For the text-containing cell, return its midpoint in (X, Y) coordinate format. 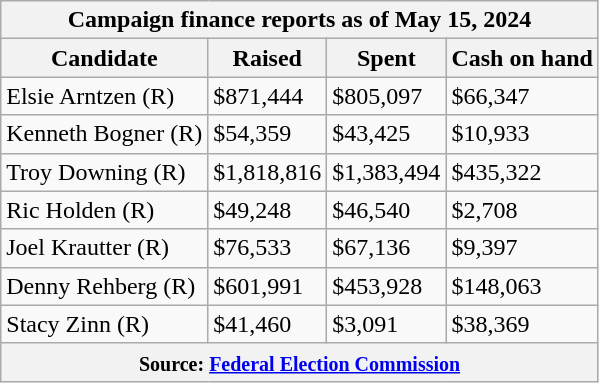
Ric Holden (R) (104, 210)
$9,397 (522, 248)
Kenneth Bogner (R) (104, 134)
$38,369 (522, 324)
$67,136 (386, 248)
$871,444 (268, 96)
Raised (268, 58)
$1,818,816 (268, 172)
$66,347 (522, 96)
$2,708 (522, 210)
Campaign finance reports as of May 15, 2024 (300, 20)
Candidate (104, 58)
Spent (386, 58)
$49,248 (268, 210)
$41,460 (268, 324)
Cash on hand (522, 58)
Elsie Arntzen (R) (104, 96)
Joel Krautter (R) (104, 248)
$43,425 (386, 134)
$46,540 (386, 210)
Stacy Zinn (R) (104, 324)
Denny Rehberg (R) (104, 286)
$148,063 (522, 286)
$805,097 (386, 96)
$435,322 (522, 172)
$54,359 (268, 134)
$601,991 (268, 286)
$76,533 (268, 248)
Source: Federal Election Commission (300, 362)
$3,091 (386, 324)
$10,933 (522, 134)
$453,928 (386, 286)
$1,383,494 (386, 172)
Troy Downing (R) (104, 172)
